Determine the (X, Y) coordinate at the center of the cell enclosing the given text.  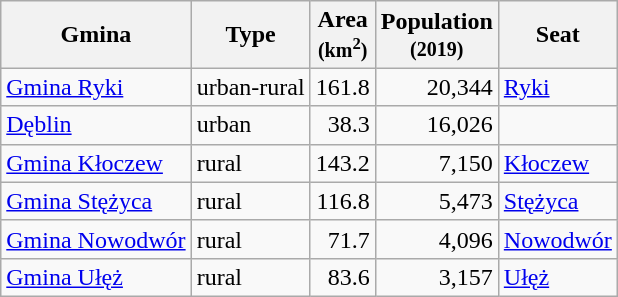
83.6 (342, 277)
Gmina Kłoczew (96, 163)
5,473 (436, 201)
20,344 (436, 87)
urban-rural (250, 87)
7,150 (436, 163)
Gmina Nowodwór (96, 239)
Ryki (558, 87)
Population(2019) (436, 34)
143.2 (342, 163)
Nowodwór (558, 239)
Area(km2) (342, 34)
Gmina Ryki (96, 87)
Gmina Stężyca (96, 201)
3,157 (436, 277)
Ułęż (558, 277)
Stężyca (558, 201)
Dęblin (96, 125)
Gmina Ułęż (96, 277)
Type (250, 34)
Gmina (96, 34)
urban (250, 125)
161.8 (342, 87)
Kłoczew (558, 163)
Seat (558, 34)
38.3 (342, 125)
116.8 (342, 201)
16,026 (436, 125)
4,096 (436, 239)
71.7 (342, 239)
